Capture the cell that displays the provided text and extract its (x, y) central coordinate. 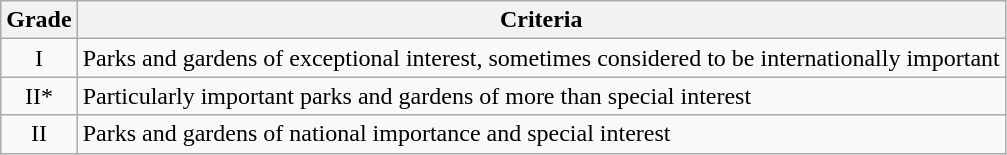
Criteria (541, 20)
Parks and gardens of exceptional interest, sometimes considered to be internationally important (541, 58)
Parks and gardens of national importance and special interest (541, 134)
II (39, 134)
I (39, 58)
Grade (39, 20)
II* (39, 96)
Particularly important parks and gardens of more than special interest (541, 96)
